Search for the cell housing the specified text and yield its [X, Y] center coordinate. 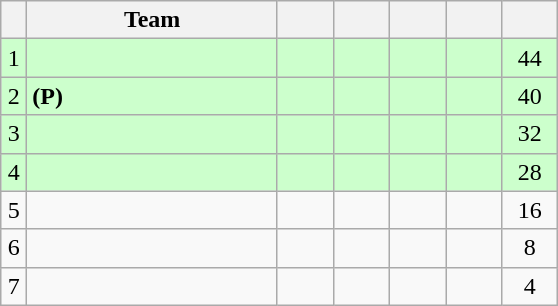
1 [14, 58]
3 [14, 134]
40 [530, 96]
44 [530, 58]
6 [14, 248]
28 [530, 172]
2 [14, 96]
32 [530, 134]
7 [14, 286]
(P) [152, 96]
16 [530, 210]
8 [530, 248]
Team [152, 20]
5 [14, 210]
